Pinpoint the cell where the given text exists, returning its (x, y) midpoint coordinate. 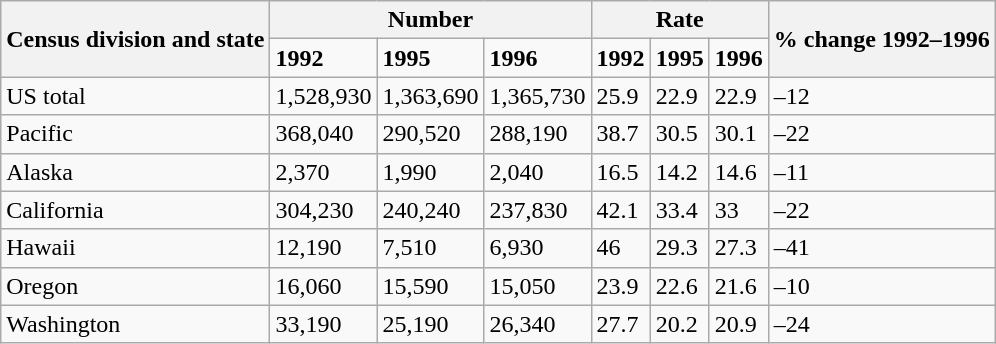
–10 (882, 286)
Washington (136, 324)
Census division and state (136, 39)
Number (430, 20)
Rate (680, 20)
288,190 (538, 134)
US total (136, 96)
% change 1992–1996 (882, 39)
25,190 (430, 324)
33.4 (680, 210)
Hawaii (136, 248)
14.2 (680, 172)
33,190 (324, 324)
1,528,930 (324, 96)
290,520 (430, 134)
–12 (882, 96)
23.9 (620, 286)
42.1 (620, 210)
26,340 (538, 324)
15,050 (538, 286)
–24 (882, 324)
304,230 (324, 210)
2,040 (538, 172)
1,365,730 (538, 96)
Pacific (136, 134)
30.5 (680, 134)
14.6 (738, 172)
46 (620, 248)
1,990 (430, 172)
15,590 (430, 286)
12,190 (324, 248)
1,363,690 (430, 96)
368,040 (324, 134)
–11 (882, 172)
2,370 (324, 172)
6,930 (538, 248)
20.2 (680, 324)
33 (738, 210)
29.3 (680, 248)
25.9 (620, 96)
237,830 (538, 210)
22.6 (680, 286)
7,510 (430, 248)
16.5 (620, 172)
38.7 (620, 134)
Oregon (136, 286)
240,240 (430, 210)
20.9 (738, 324)
21.6 (738, 286)
California (136, 210)
16,060 (324, 286)
27.7 (620, 324)
–41 (882, 248)
27.3 (738, 248)
30.1 (738, 134)
Alaska (136, 172)
